Return [X, Y] of the center of cell containing provided text 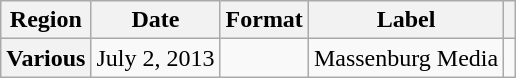
Various [46, 58]
Format [264, 20]
Label [406, 20]
July 2, 2013 [156, 58]
Date [156, 20]
Massenburg Media [406, 58]
Region [46, 20]
